Detect which cell encompasses the target text, then output its (X, Y) center coordinate. 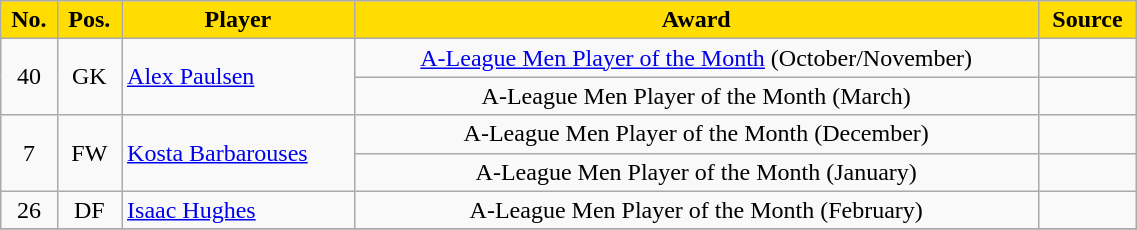
A-League Men Player of the Month (December) (696, 134)
Kosta Barbarouses (238, 153)
A-League Men Player of the Month (October/November) (696, 58)
7 (29, 153)
DF (89, 210)
A-League Men Player of the Month (March) (696, 96)
Award (696, 20)
Isaac Hughes (238, 210)
Source (1088, 20)
Alex Paulsen (238, 77)
40 (29, 77)
26 (29, 210)
Player (238, 20)
FW (89, 153)
A-League Men Player of the Month (February) (696, 210)
A-League Men Player of the Month (January) (696, 172)
GK (89, 77)
Pos. (89, 20)
No. (29, 20)
